Return the (x, y) coordinate for the center point of the cell that contains the specified text.  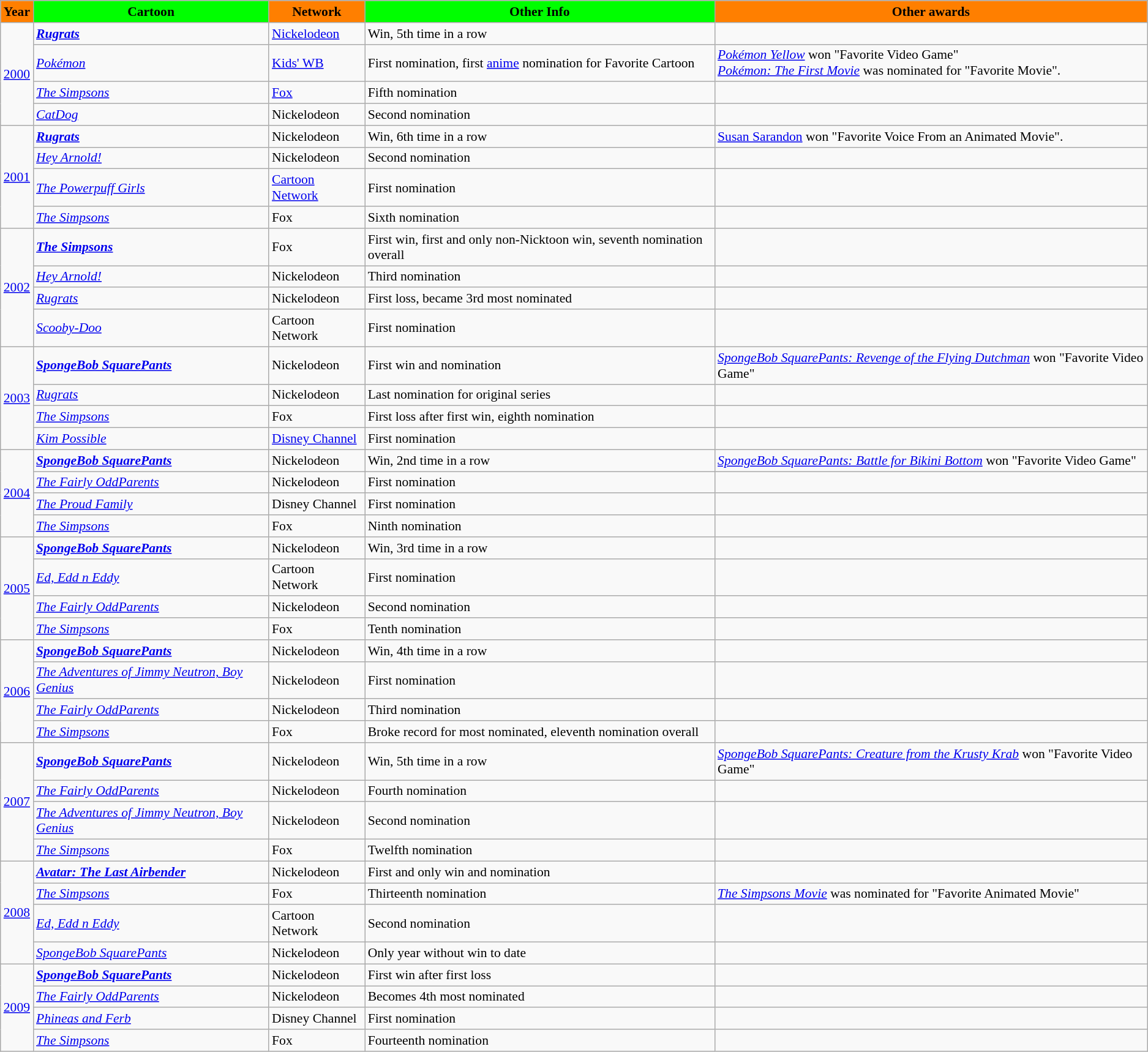
The Simpsons Movie was nominated for "Favorite Animated Movie" (931, 894)
Year (17, 12)
Pokémon Yellow won "Favorite Video Game" Pokémon: The First Movie was nominated for "Favorite Movie". (931, 62)
Pokémon (151, 62)
Twelfth nomination (540, 851)
First win, first and only non-Nicktoon win, seventh nomination overall (540, 247)
Win, 6th time in a row (540, 137)
Sixth nomination (540, 217)
Other awards (931, 12)
First win after first loss (540, 975)
Broke record for most nominated, eleventh nomination overall (540, 732)
Fifth nomination (540, 93)
2002 (17, 288)
2005 (17, 588)
First win and nomination (540, 365)
SpongeBob SquarePants: Creature from the Krusty Krab won "Favorite Video Game" (931, 762)
Last nomination for original series (540, 395)
First loss, became 3rd most nominated (540, 299)
Other Info (540, 12)
First nomination, first anime nomination for Favorite Cartoon (540, 62)
2006 (17, 691)
2000 (17, 74)
Thirteenth nomination (540, 894)
Win, 2nd time in a row (540, 460)
Avatar: The Last Airbender (151, 872)
Only year without win to date (540, 953)
2009 (17, 1007)
2003 (17, 398)
Ninth nomination (540, 526)
First and only win and nomination (540, 872)
The Proud Family (151, 505)
First loss after first win, eighth nomination (540, 417)
2008 (17, 912)
CatDog (151, 115)
2001 (17, 177)
Win, 4th time in a row (540, 651)
Phineas and Ferb (151, 1019)
Fourth nomination (540, 791)
Win, 3rd time in a row (540, 548)
SpongeBob SquarePants: Battle for Bikini Bottom won "Favorite Video Game" (931, 460)
The Powerpuff Girls (151, 187)
2004 (17, 493)
Fourteenth nomination (540, 1040)
Tenth nomination (540, 629)
Becomes 4th most nominated (540, 997)
Kim Possible (151, 439)
2007 (17, 802)
Scooby-Doo (151, 328)
Cartoon (151, 12)
Susan Sarandon won "Favorite Voice From an Animated Movie". (931, 137)
Network (317, 12)
SpongeBob SquarePants: Revenge of the Flying Dutchman won "Favorite Video Game" (931, 365)
Kids' WB (317, 62)
